From the cell containing the given text, extract its center point as (X, Y) coordinate. 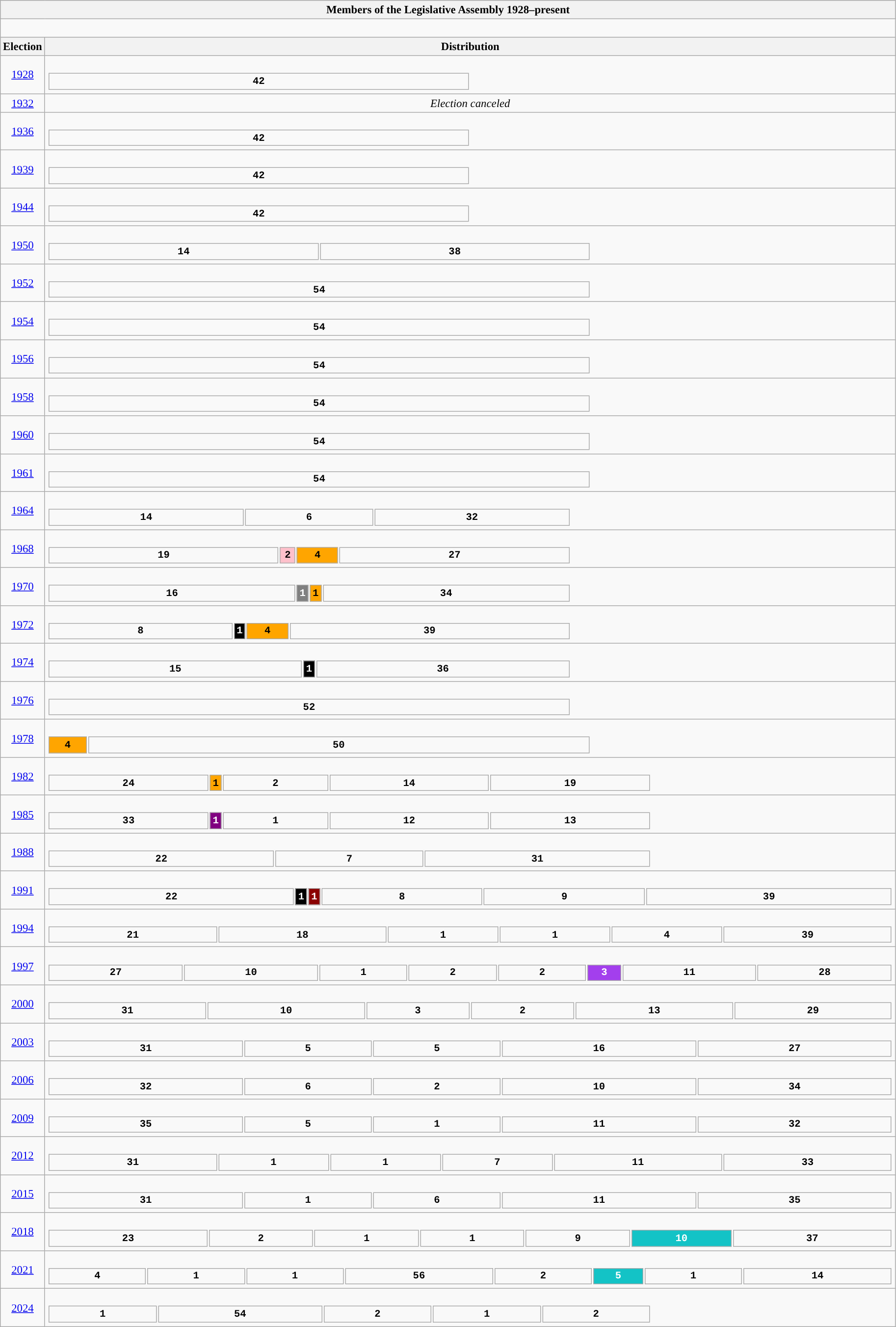
1956 (23, 358)
8 1 4 39 (470, 624)
1972 (23, 624)
1944 (23, 207)
29 (814, 1011)
Members of the Legislative Assembly 1928–present (448, 10)
1961 (23, 472)
12 (409, 821)
56 (419, 1276)
2021 (23, 1270)
1997 (23, 966)
1968 (23, 549)
33 1 1 12 13 (470, 814)
24 1 2 14 19 (470, 777)
2018 (23, 1231)
1932 (23, 103)
36 (443, 669)
28 (824, 973)
18 (302, 935)
2024 (23, 1308)
1988 (23, 852)
15 1 36 (470, 663)
2000 (23, 1003)
31 10 3 2 13 29 (470, 1003)
38 (455, 252)
14 6 32 (470, 511)
2015 (23, 1194)
1974 (23, 663)
23 (128, 1239)
1952 (23, 283)
1976 (23, 700)
1985 (23, 814)
31 1 1 7 11 33 (470, 1156)
1982 (23, 777)
1950 (23, 244)
4 50 (470, 738)
15 (175, 669)
2009 (23, 1117)
24 (129, 783)
21 (132, 935)
35 5 1 11 32 (470, 1117)
27 10 1 2 2 3 11 28 (470, 966)
31 5 5 16 27 (470, 1042)
1970 (23, 586)
19 2 4 27 (470, 549)
1928 (23, 75)
22 7 31 (470, 852)
50 (339, 745)
21 18 1 1 4 39 (470, 928)
1960 (23, 435)
1936 (23, 132)
1964 (23, 511)
Election canceled (470, 103)
23 2 1 1 9 10 37 (470, 1231)
2006 (23, 1080)
31 1 6 11 35 (470, 1194)
2003 (23, 1042)
1 54 2 1 2 (470, 1308)
4 1 1 56 2 5 1 14 (470, 1270)
16 1 1 34 (470, 586)
32 6 2 10 34 (470, 1080)
1978 (23, 738)
1991 (23, 891)
Election (23, 47)
14 38 (470, 244)
37 (813, 1239)
2012 (23, 1156)
1994 (23, 928)
1939 (23, 169)
1954 (23, 321)
1958 (23, 397)
22 1 1 8 9 39 (470, 891)
Distribution (470, 47)
